Return (X, Y) of the center of cell containing provided text 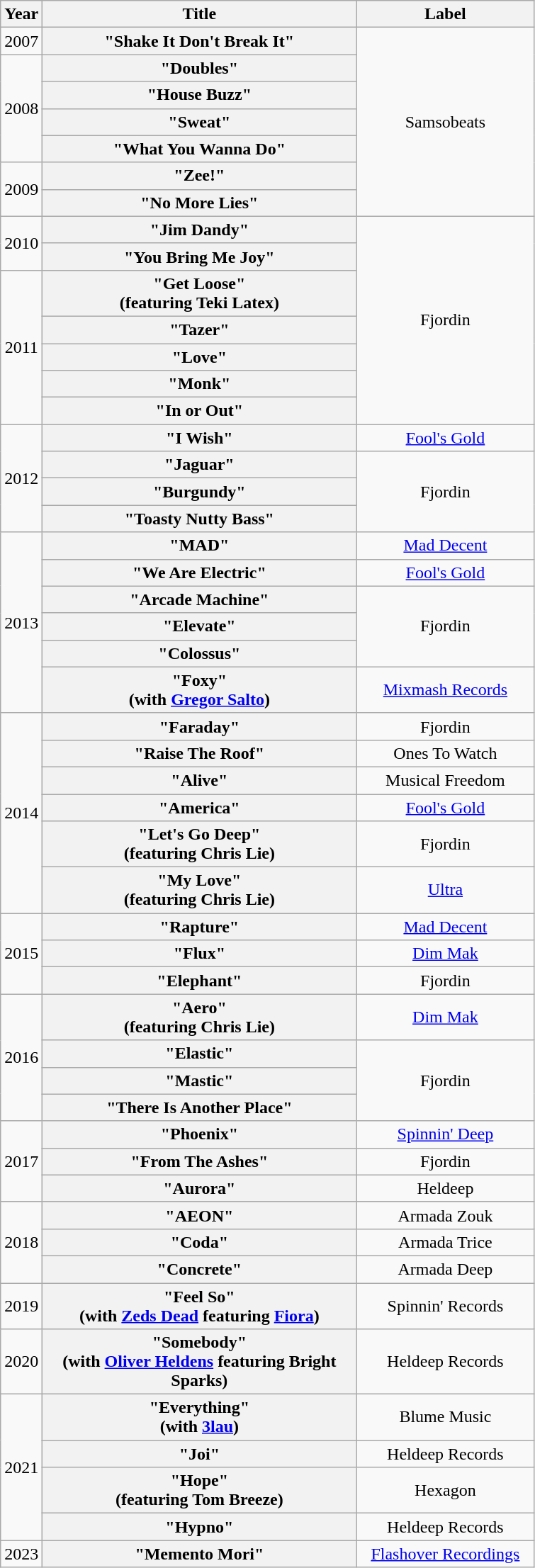
Flashover Recordings (445, 1554)
"Arcade Machine" (200, 599)
"Colossus" (200, 653)
"Concrete" (200, 1269)
"Aero"(featuring Chris Lie) (200, 1017)
Blume Music (445, 1417)
"Alive" (200, 780)
2007 (21, 41)
"MAD" (200, 546)
"Get Loose"(featuring Teki Latex) (200, 293)
2018 (21, 1242)
Title (200, 14)
"Let's Go Deep"(featuring Chris Lie) (200, 845)
"Zee!" (200, 176)
Ultra (445, 890)
"Sweat" (200, 122)
"From The Ashes" (200, 1161)
"Memento Mori" (200, 1554)
"Doubles" (200, 68)
"I Wish" (200, 438)
"Hypno" (200, 1527)
"AEON" (200, 1215)
"Coda" (200, 1242)
Musical Freedom (445, 780)
Year (21, 14)
"Faraday" (200, 726)
"Love" (200, 356)
"Foxy"(with Gregor Salto) (200, 690)
"My Love"(featuring Chris Lie) (200, 890)
2011 (21, 347)
Armada Deep (445, 1269)
"America" (200, 807)
Armada Zouk (445, 1215)
2008 (21, 108)
"Elastic" (200, 1054)
"Jim Dandy" (200, 230)
2021 (21, 1467)
"Elephant" (200, 981)
"Elevate" (200, 626)
"Rapture" (200, 927)
Spinnin' Records (445, 1305)
2014 (21, 813)
2009 (21, 189)
2023 (21, 1554)
"What You Wanna Do" (200, 149)
"In or Out" (200, 411)
2019 (21, 1305)
Ones To Watch (445, 753)
Hexagon (445, 1491)
"House Buzz" (200, 95)
"Mastic" (200, 1081)
Spinnin' Deep (445, 1134)
"Aurora" (200, 1188)
Samsobeats (445, 122)
"Everything" (with 3lau) (200, 1417)
"Toasty Nutty Bass" (200, 519)
"Phoenix" (200, 1134)
"There Is Another Place" (200, 1107)
Mixmash Records (445, 690)
2012 (21, 478)
2017 (21, 1161)
"Hope" (featuring Tom Breeze) (200, 1491)
2015 (21, 954)
2010 (21, 243)
2020 (21, 1362)
"Burgundy" (200, 492)
"Raise The Roof" (200, 753)
"Tazer" (200, 329)
2013 (21, 622)
"We Are Electric" (200, 573)
"Flux" (200, 954)
2016 (21, 1057)
Label (445, 14)
"No More Lies" (200, 203)
"Joi" (200, 1454)
"Somebody" (with Oliver Heldens featuring Bright Sparks) (200, 1362)
"Monk" (200, 384)
"Jaguar" (200, 465)
"Feel So" (with Zeds Dead featuring Fiora) (200, 1305)
Heldeep (445, 1188)
Armada Trice (445, 1242)
"Shake It Don't Break It" (200, 41)
"You Bring Me Joy" (200, 256)
